Detect which cell encompasses the target text, then output its (x, y) center coordinate. 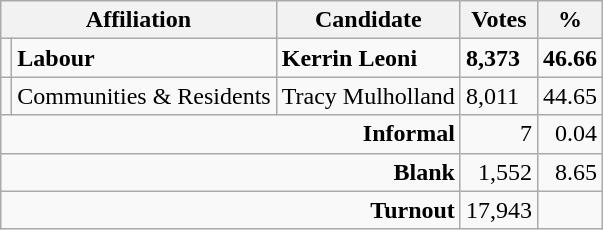
44.65 (570, 96)
Labour (144, 58)
Turnout (231, 210)
1,552 (498, 172)
Kerrin Leoni (368, 58)
Communities & Residents (144, 96)
Informal (231, 134)
% (570, 20)
7 (498, 134)
8.65 (570, 172)
Candidate (368, 20)
Tracy Mulholland (368, 96)
17,943 (498, 210)
Blank (231, 172)
Votes (498, 20)
46.66 (570, 58)
8,373 (498, 58)
Affiliation (138, 20)
0.04 (570, 134)
8,011 (498, 96)
